For the text-containing cell, return its midpoint in [X, Y] coordinate format. 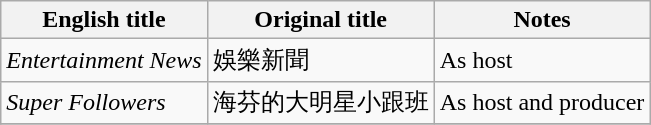
English title [104, 20]
Notes [542, 20]
Entertainment News [104, 60]
As host [542, 60]
Super Followers [104, 102]
海芬的大明星小跟班 [320, 102]
As host and producer [542, 102]
娛樂新聞 [320, 60]
Original title [320, 20]
